Identify which cell holds the provided text, then report its (x, y) central coordinate. 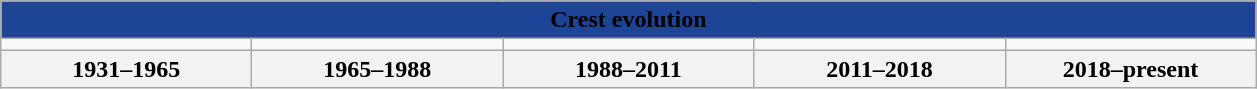
2018–present (1130, 69)
Crest evolution (628, 20)
1931–1965 (126, 69)
1988–2011 (628, 69)
1965–1988 (378, 69)
2011–2018 (880, 69)
